Locate the cell with the specified text and output its [X, Y] center coordinate. 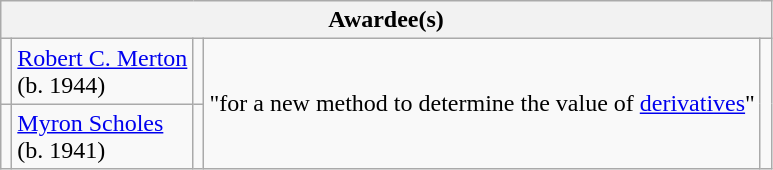
Robert C. Merton(b. 1944) [102, 72]
"for a new method to determine the value of derivatives" [482, 104]
Myron Scholes(b. 1941) [102, 136]
Awardee(s) [386, 20]
